From the cell containing the given text, extract its center point as [X, Y] coordinate. 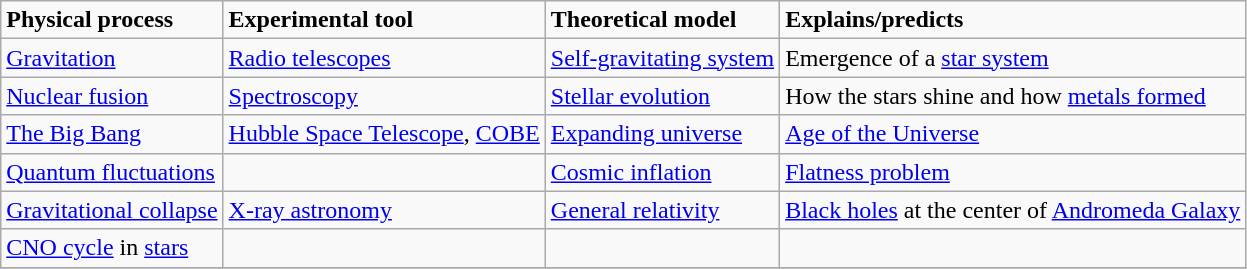
Radio telescopes [384, 58]
Self-gravitating system [662, 58]
Physical process [112, 20]
Gravitational collapse [112, 210]
Hubble Space Telescope, COBE [384, 134]
Emergence of a star system [1013, 58]
Flatness problem [1013, 172]
Expanding universe [662, 134]
General relativity [662, 210]
Age of the Universe [1013, 134]
CNO cycle in stars [112, 248]
Nuclear fusion [112, 96]
Gravitation [112, 58]
Cosmic inflation [662, 172]
Stellar evolution [662, 96]
Explains/predicts [1013, 20]
X-ray astronomy [384, 210]
Quantum fluctuations [112, 172]
Black holes at the center of Andromeda Galaxy [1013, 210]
Experimental tool [384, 20]
Spectroscopy [384, 96]
How the stars shine and how metals formed [1013, 96]
Theoretical model [662, 20]
The Big Bang [112, 134]
